Capture the cell that displays the provided text and extract its [x, y] central coordinate. 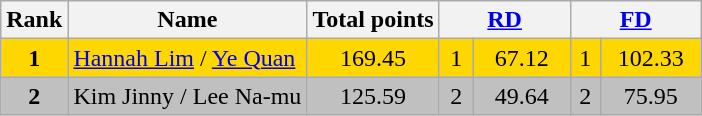
FD [636, 20]
Kim Jinny / Lee Na-mu [188, 96]
RD [504, 20]
Name [188, 20]
Rank [34, 20]
Hannah Lim / Ye Quan [188, 58]
102.33 [650, 58]
49.64 [522, 96]
67.12 [522, 58]
Total points [373, 20]
125.59 [373, 96]
75.95 [650, 96]
169.45 [373, 58]
